Detect which cell encompasses the target text, then output its [X, Y] center coordinate. 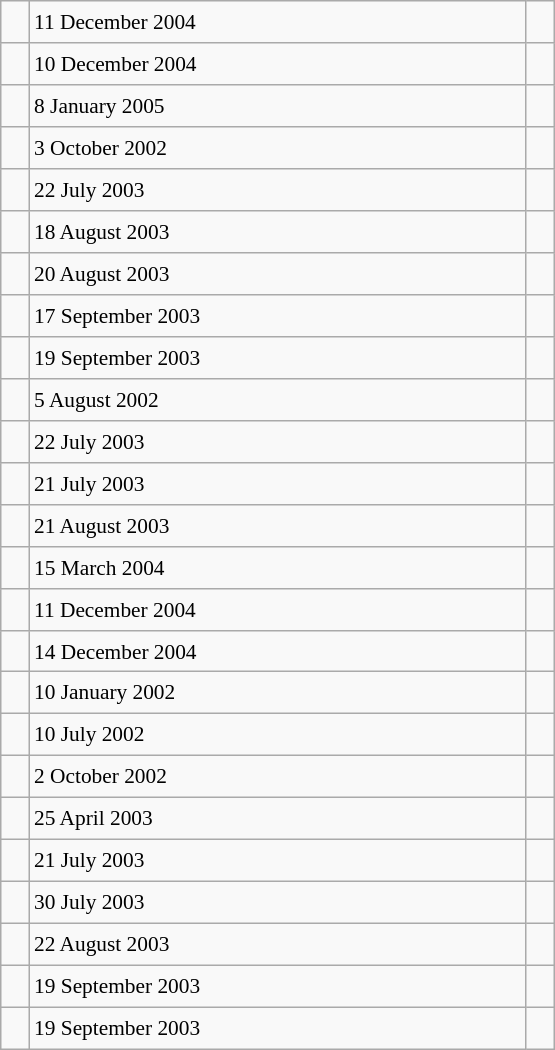
5 August 2002 [278, 399]
17 September 2003 [278, 316]
22 August 2003 [278, 945]
14 December 2004 [278, 651]
2 October 2002 [278, 777]
20 August 2003 [278, 274]
10 July 2002 [278, 735]
3 October 2002 [278, 148]
15 March 2004 [278, 567]
8 January 2005 [278, 106]
25 April 2003 [278, 819]
30 July 2003 [278, 903]
21 August 2003 [278, 525]
10 January 2002 [278, 693]
10 December 2004 [278, 64]
18 August 2003 [278, 232]
